Locate the cell with the specified text and output its (X, Y) center coordinate. 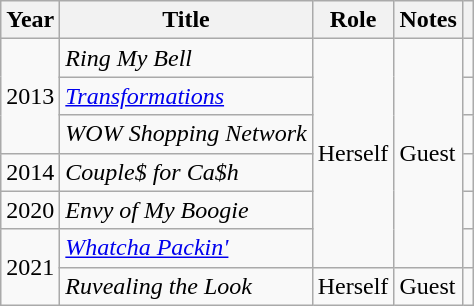
Whatcha Packin' (186, 248)
Notes (428, 20)
2014 (30, 172)
Role (353, 20)
Ruvealing the Look (186, 286)
2021 (30, 267)
Envy of My Boogie (186, 210)
2020 (30, 210)
2013 (30, 96)
Title (186, 20)
Ring My Bell (186, 58)
Year (30, 20)
WOW Shopping Network (186, 134)
Transformations (186, 96)
Couple$ for Ca$h (186, 172)
